From the cell containing the given text, extract its center point as (x, y) coordinate. 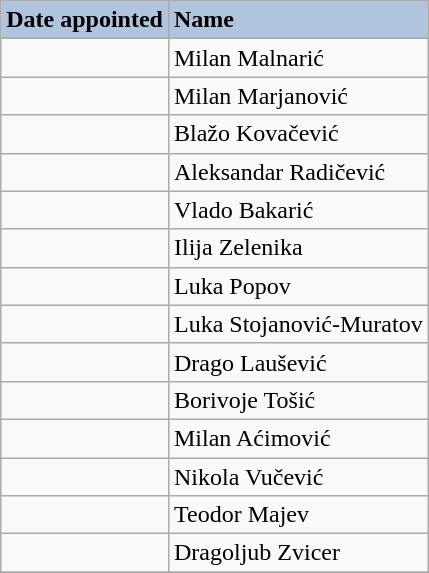
Luka Popov (298, 286)
Milan Aćimović (298, 438)
Borivoje Tošić (298, 400)
Name (298, 20)
Aleksandar Radičević (298, 172)
Luka Stojanović-Muratov (298, 324)
Vlado Bakarić (298, 210)
Date appointed (85, 20)
Nikola Vučević (298, 477)
Blažo Kovačević (298, 134)
Ilija Zelenika (298, 248)
Milan Marjanović (298, 96)
Milan Malnarić (298, 58)
Dragoljub Zvicer (298, 553)
Teodor Majev (298, 515)
Drago Laušević (298, 362)
